Search for the cell housing the specified text and yield its [x, y] center coordinate. 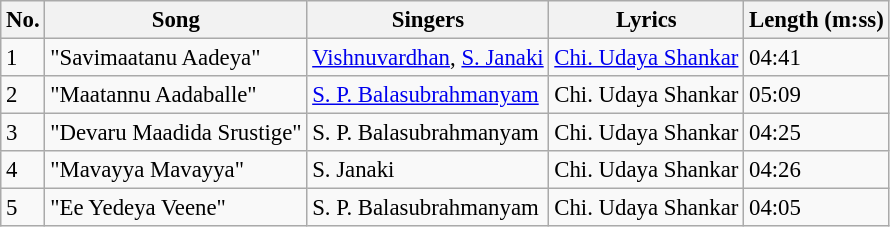
04:05 [816, 208]
2 [23, 95]
04:25 [816, 133]
"Maatannu Aadaballe" [176, 95]
Length (m:ss) [816, 20]
1 [23, 58]
Vishnuvardhan, S. Janaki [428, 58]
"Ee Yedeya Veene" [176, 208]
Singers [428, 20]
04:26 [816, 170]
Song [176, 20]
3 [23, 133]
"Savimaatanu Aadeya" [176, 58]
S. Janaki [428, 170]
5 [23, 208]
No. [23, 20]
05:09 [816, 95]
"Mavayya Mavayya" [176, 170]
"Devaru Maadida Srustige" [176, 133]
Lyrics [646, 20]
04:41 [816, 58]
4 [23, 170]
